Detect which cell encompasses the target text, then output its (x, y) center coordinate. 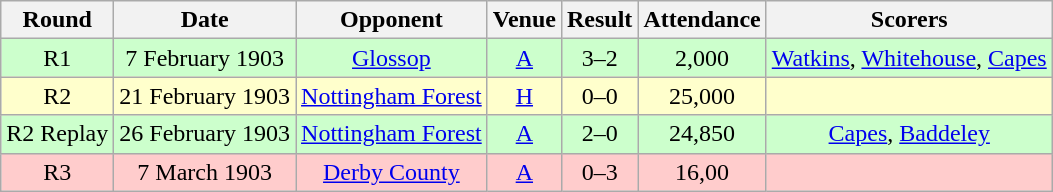
0–0 (599, 96)
21 February 1903 (205, 96)
Round (58, 20)
3–2 (599, 58)
25,000 (702, 96)
R2 (58, 96)
Venue (524, 20)
Watkins, Whitehouse, Capes (909, 58)
2–0 (599, 134)
Opponent (392, 20)
R3 (58, 172)
H (524, 96)
26 February 1903 (205, 134)
7 March 1903 (205, 172)
Date (205, 20)
Glossop (392, 58)
Capes, Baddeley (909, 134)
2,000 (702, 58)
Attendance (702, 20)
R2 Replay (58, 134)
16,00 (702, 172)
Scorers (909, 20)
R1 (58, 58)
24,850 (702, 134)
Result (599, 20)
Derby County (392, 172)
7 February 1903 (205, 58)
0–3 (599, 172)
